Detect which cell encompasses the target text, then output its (x, y) center coordinate. 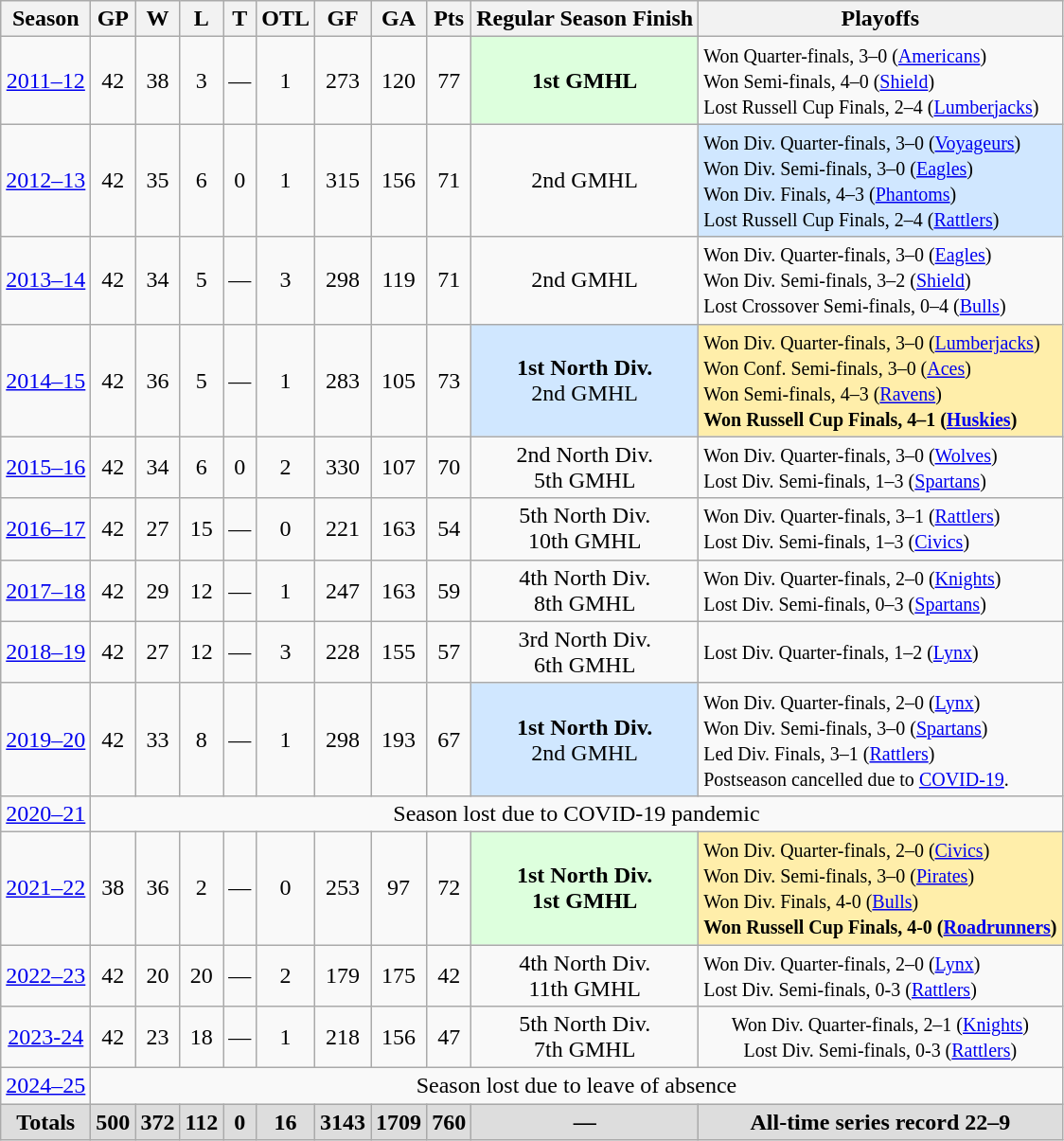
107 (399, 468)
2021–22 (45, 888)
73 (449, 381)
Won Div. Quarter-finals, 2–0 (Civics)Won Div. Semi-finals, 3–0 (Pirates)Won Div. Finals, 4-0 (Bulls)Won Russell Cup Finals, 4-0 (Roadrunners) (880, 888)
2022–23 (45, 975)
1st GMHL (585, 80)
GA (399, 19)
5th North Div.7th GMHL (585, 1038)
155 (399, 651)
Won Div. Quarter-finals, 3–0 (Voyageurs)Won Div. Semi-finals, 3–0 (Eagles)Won Div. Finals, 4–3 (Phantoms)Lost Russell Cup Finals, 2–4 (Rattlers) (880, 180)
4th North Div.11th GMHL (585, 975)
Regular Season Finish (585, 19)
2nd North Div.5th GMHL (585, 468)
2014–15 (45, 381)
2017–18 (45, 591)
Playoffs (880, 19)
Won Div. Quarter-finals, 3–0 (Wolves)Lost Div. Semi-finals, 1–3 (Spartans) (880, 468)
33 (157, 739)
77 (449, 80)
228 (343, 651)
179 (343, 975)
Totals (45, 1122)
15 (202, 528)
1st North Div.1st GMHL (585, 888)
193 (399, 739)
OTL (286, 19)
2015–16 (45, 468)
72 (449, 888)
Won Div. Quarter-finals, 3–1 (Rattlers)Lost Div. Semi-finals, 1–3 (Civics) (880, 528)
372 (157, 1122)
1709 (399, 1122)
67 (449, 739)
283 (343, 381)
8 (202, 739)
97 (399, 888)
Won Div. Quarter-finals, 2–0 (Knights)Lost Div. Semi-finals, 0–3 (Spartans) (880, 591)
18 (202, 1038)
GP (114, 19)
59 (449, 591)
500 (114, 1122)
L (202, 19)
35 (157, 180)
175 (399, 975)
119 (399, 280)
2019–20 (45, 739)
4th North Div.8th GMHL (585, 591)
221 (343, 528)
Lost Div. Quarter-finals, 1–2 (Lynx) (880, 651)
2011–12 (45, 80)
All-time series record 22–9 (880, 1122)
3rd North Div.6th GMHL (585, 651)
112 (202, 1122)
2020–21 (45, 813)
W (157, 19)
54 (449, 528)
2016–17 (45, 528)
3143 (343, 1122)
Season lost due to COVID-19 pandemic (576, 813)
253 (343, 888)
Won Div. Quarter-finals, 3–0 (Eagles)Won Div. Semi-finals, 3–2 (Shield)Lost Crossover Semi-finals, 0–4 (Bulls) (880, 280)
GF (343, 19)
Won Div. Quarter-finals, 2–1 (Knights)Lost Div. Semi-finals, 0-3 (Rattlers) (880, 1038)
Season lost due to leave of absence (576, 1086)
Won Quarter-finals, 3–0 (Americans)Won Semi-finals, 4–0 (Shield)Lost Russell Cup Finals, 2–4 (Lumberjacks) (880, 80)
2018–19 (45, 651)
2023-24 (45, 1038)
120 (399, 80)
Won Div. Quarter-finals, 2–0 (Lynx)Won Div. Semi-finals, 3–0 (Spartans)Led Div. Finals, 3–1 (Rattlers)Postseason cancelled due to COVID-19. (880, 739)
16 (286, 1122)
23 (157, 1038)
2024–25 (45, 1086)
218 (343, 1038)
29 (157, 591)
T (240, 19)
105 (399, 381)
273 (343, 80)
Pts (449, 19)
760 (449, 1122)
Won Div. Quarter-finals, 3–0 (Lumberjacks)Won Conf. Semi-finals, 3–0 (Aces)Won Semi-finals, 4–3 (Ravens)Won Russell Cup Finals, 4–1 (Huskies) (880, 381)
Won Div. Quarter-finals, 2–0 (Lynx)Lost Div. Semi-finals, 0-3 (Rattlers) (880, 975)
247 (343, 591)
Season (45, 19)
5th North Div.10th GMHL (585, 528)
330 (343, 468)
315 (343, 180)
47 (449, 1038)
2012–13 (45, 180)
2013–14 (45, 280)
70 (449, 468)
57 (449, 651)
